Identify which cell holds the provided text, then report its (x, y) central coordinate. 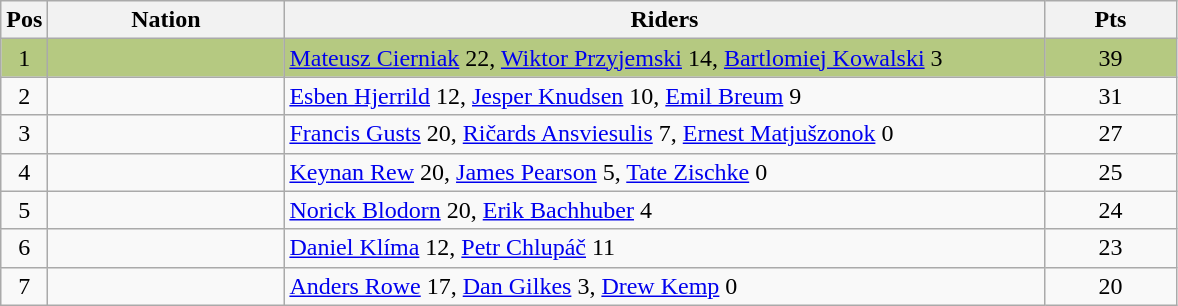
2 (24, 96)
6 (24, 248)
31 (1110, 96)
Esben Hjerrild 12, Jesper Knudsen 10, Emil Breum 9 (664, 96)
24 (1110, 210)
27 (1110, 134)
Pos (24, 20)
5 (24, 210)
Norick Blodorn 20, Erik Bachhuber 4 (664, 210)
39 (1110, 58)
1 (24, 58)
7 (24, 286)
Anders Rowe 17, Dan Gilkes 3, Drew Kemp 0 (664, 286)
20 (1110, 286)
3 (24, 134)
25 (1110, 172)
Mateusz Cierniak 22, Wiktor Przyjemski 14, Bartlomiej Kowalski 3 (664, 58)
Daniel Klíma 12, Petr Chlupáč 11 (664, 248)
23 (1110, 248)
4 (24, 172)
Riders (664, 20)
Francis Gusts 20, Ričards Ansviesulis 7, Ernest Matjušzonok 0 (664, 134)
Keynan Rew 20, James Pearson 5, Tate Zischke 0 (664, 172)
Nation (166, 20)
Pts (1110, 20)
